Identify which cell holds the provided text, then report its (X, Y) central coordinate. 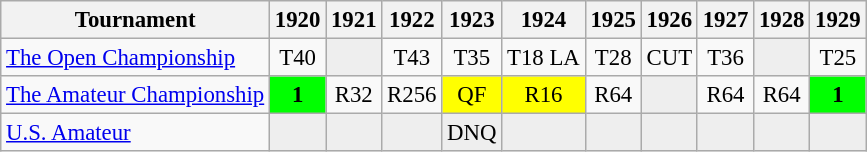
T25 (838, 58)
T18 LA (544, 58)
R256 (412, 95)
1925 (613, 20)
R16 (544, 95)
1922 (412, 20)
QF (472, 95)
1929 (838, 20)
U.S. Amateur (136, 133)
DNQ (472, 133)
1928 (782, 20)
T28 (613, 58)
1920 (298, 20)
T40 (298, 58)
R32 (354, 95)
T36 (725, 58)
CUT (669, 58)
1923 (472, 20)
T43 (412, 58)
1921 (354, 20)
T35 (472, 58)
1924 (544, 20)
Tournament (136, 20)
The Open Championship (136, 58)
1927 (725, 20)
The Amateur Championship (136, 95)
1926 (669, 20)
